From the cell containing the given text, extract its center point as (X, Y) coordinate. 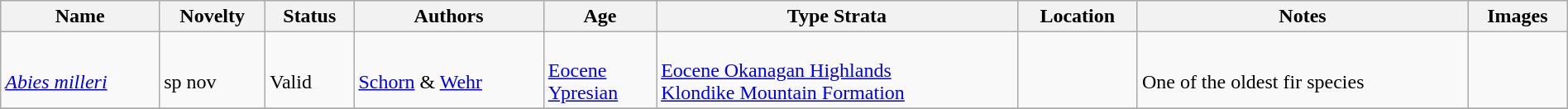
Novelty (213, 17)
Images (1518, 17)
Status (309, 17)
Notes (1302, 17)
Type Strata (837, 17)
Abies milleri (80, 70)
Valid (309, 70)
One of the oldest fir species (1302, 70)
EoceneYpresian (600, 70)
Authors (448, 17)
Age (600, 17)
Eocene Okanagan HighlandsKlondike Mountain Formation (837, 70)
Location (1077, 17)
sp nov (213, 70)
Name (80, 17)
Schorn & Wehr (448, 70)
